Detect which cell encompasses the target text, then output its (x, y) center coordinate. 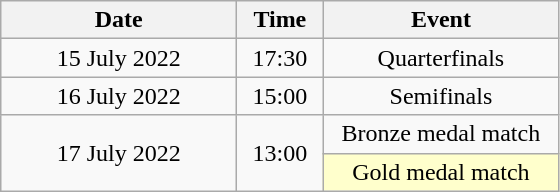
Event (441, 20)
13:00 (280, 153)
16 July 2022 (119, 96)
Date (119, 20)
Quarterfinals (441, 58)
Bronze medal match (441, 134)
17:30 (280, 58)
Semifinals (441, 96)
Time (280, 20)
Gold medal match (441, 172)
15:00 (280, 96)
17 July 2022 (119, 153)
15 July 2022 (119, 58)
